For the text-containing cell, return its midpoint in [x, y] coordinate format. 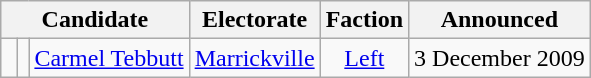
Marrickville [254, 58]
Electorate [254, 20]
Left [364, 58]
Announced [500, 20]
Faction [364, 20]
Carmel Tebbutt [109, 58]
Candidate [95, 20]
3 December 2009 [500, 58]
